Extract the [X, Y] coordinate from the center of the cell holding the provided text.  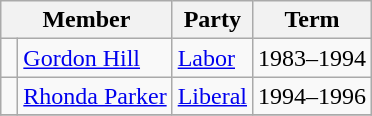
Member [86, 20]
1983–1994 [312, 58]
Rhonda Parker [95, 96]
Liberal [212, 96]
Term [312, 20]
Party [212, 20]
Gordon Hill [95, 58]
1994–1996 [312, 96]
Labor [212, 58]
